Output the [X, Y] coordinate of the center of the cell containing the given text.  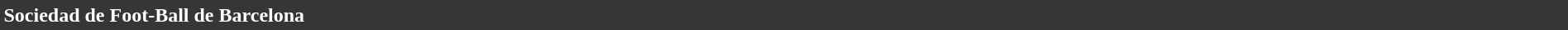
Sociedad de Foot-Ball de Barcelona [784, 15]
